From the cell containing the given text, extract its center point as (X, Y) coordinate. 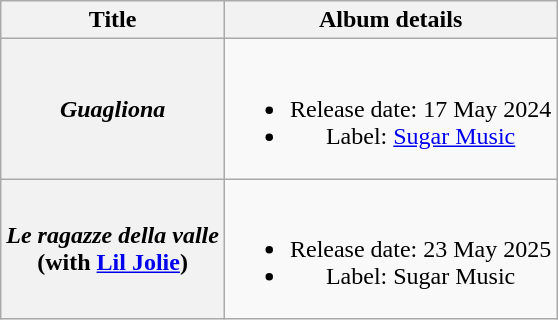
Album details (390, 20)
Release date: 23 May 2025Label: Sugar Music (390, 249)
Guagliona (113, 109)
Release date: 17 May 2024Label: Sugar Music (390, 109)
Le ragazze della valle(with Lil Jolie) (113, 249)
Title (113, 20)
